Search for the cell housing the specified text and yield its (X, Y) center coordinate. 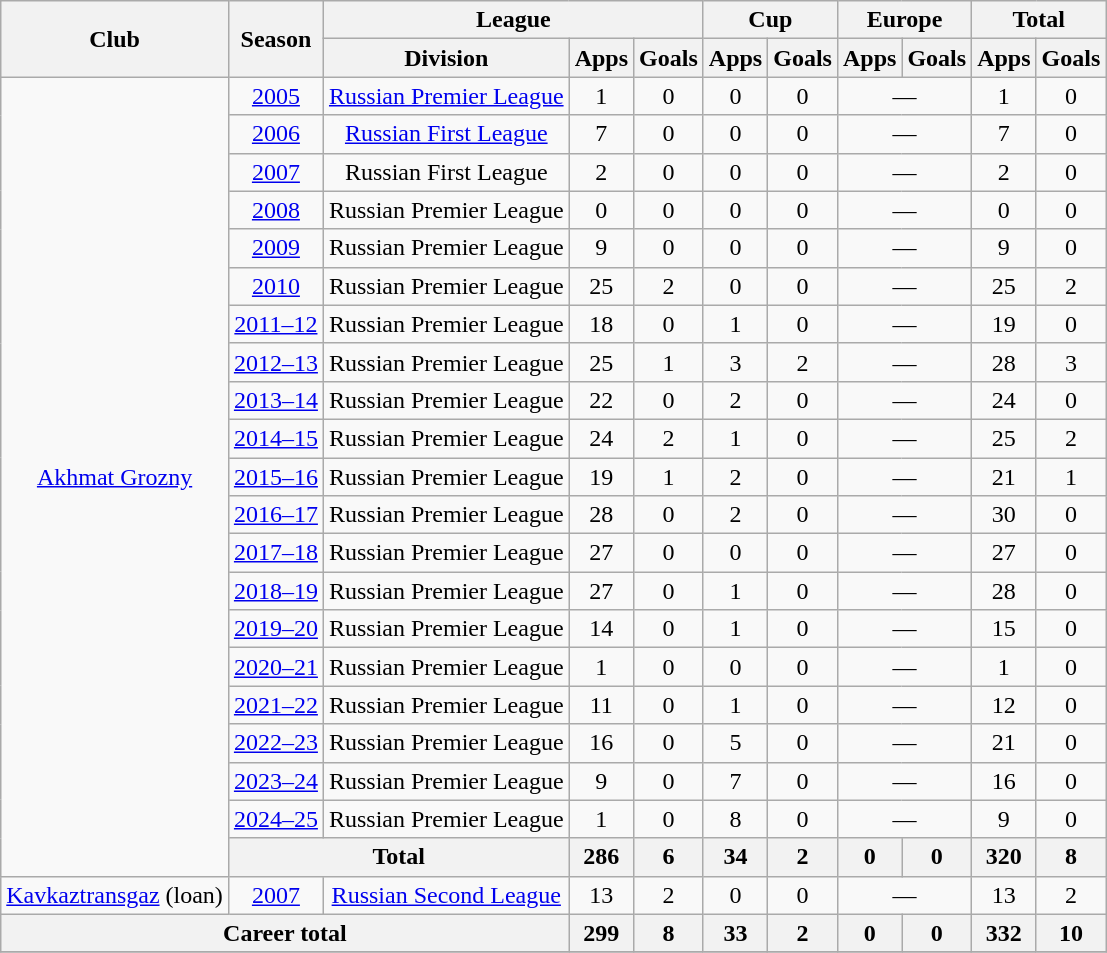
11 (601, 705)
2014–15 (276, 438)
League (513, 20)
2024–25 (276, 819)
2005 (276, 96)
Club (115, 39)
2019–20 (276, 629)
332 (1004, 933)
Akhmat Grozny (115, 476)
30 (1004, 515)
299 (601, 933)
2008 (276, 210)
2018–19 (276, 591)
2011–12 (276, 324)
2020–21 (276, 667)
2010 (276, 286)
2021–22 (276, 705)
Career total (285, 933)
Russian Second League (446, 895)
10 (1071, 933)
Kavkaztransgaz (loan) (115, 895)
2015–16 (276, 477)
12 (1004, 705)
2022–23 (276, 743)
Cup (770, 20)
5 (735, 743)
18 (601, 324)
Europe (904, 20)
2006 (276, 134)
2017–18 (276, 553)
34 (735, 857)
286 (601, 857)
33 (735, 933)
22 (601, 400)
2016–17 (276, 515)
2012–13 (276, 362)
Division (446, 58)
Season (276, 39)
14 (601, 629)
320 (1004, 857)
2009 (276, 248)
2013–14 (276, 400)
6 (669, 857)
2023–24 (276, 781)
15 (1004, 629)
